Pinpoint the cell where the given text exists, returning its (x, y) midpoint coordinate. 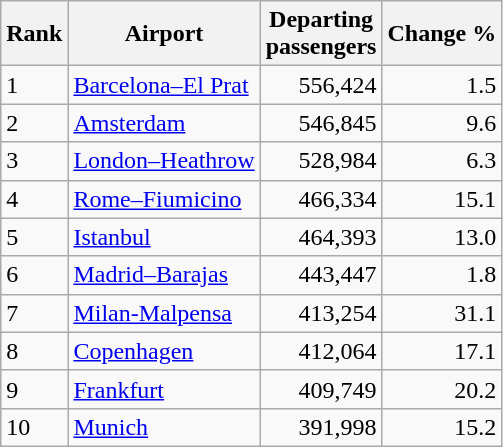
17.1 (442, 351)
6 (34, 275)
2 (34, 123)
31.1 (442, 313)
Copenhagen (164, 351)
13.0 (442, 237)
Barcelona–El Prat (164, 85)
Istanbul (164, 237)
Munich (164, 427)
Rome–Fiumicino (164, 199)
464,393 (321, 237)
Rank (34, 34)
Amsterdam (164, 123)
412,064 (321, 351)
Madrid–Barajas (164, 275)
5 (34, 237)
Frankfurt (164, 389)
6.3 (442, 161)
Milan-Malpensa (164, 313)
4 (34, 199)
15.1 (442, 199)
413,254 (321, 313)
391,998 (321, 427)
Departingpassengers (321, 34)
9.6 (442, 123)
15.2 (442, 427)
Change % (442, 34)
443,447 (321, 275)
8 (34, 351)
10 (34, 427)
3 (34, 161)
466,334 (321, 199)
1 (34, 85)
Airport (164, 34)
7 (34, 313)
London–Heathrow (164, 161)
409,749 (321, 389)
556,424 (321, 85)
1.8 (442, 275)
528,984 (321, 161)
1.5 (442, 85)
9 (34, 389)
20.2 (442, 389)
546,845 (321, 123)
